Locate the cell with the specified text and output its [X, Y] center coordinate. 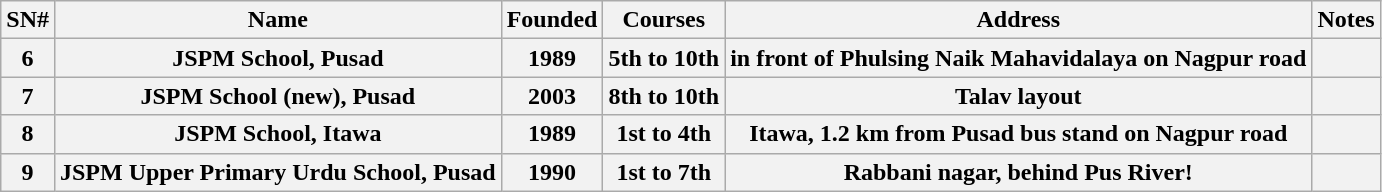
in front of Phulsing Naik Mahavidalaya on Nagpur road [1018, 58]
8th to 10th [664, 96]
1st to 7th [664, 172]
JSPM School, Pusad [278, 58]
Founded [552, 20]
JSPM School, Itawa [278, 134]
Itawa, 1.2 km from Pusad bus stand on Nagpur road [1018, 134]
JSPM Upper Primary Urdu School, Pusad [278, 172]
8 [28, 134]
Courses [664, 20]
JSPM School (new), Pusad [278, 96]
1990 [552, 172]
Address [1018, 20]
7 [28, 96]
Rabbani nagar, behind Pus River! [1018, 172]
1st to 4th [664, 134]
Name [278, 20]
9 [28, 172]
Notes [1346, 20]
Talav layout [1018, 96]
2003 [552, 96]
6 [28, 58]
5th to 10th [664, 58]
SN# [28, 20]
